Return the (X, Y) coordinate for the center point of the cell that contains the specified text.  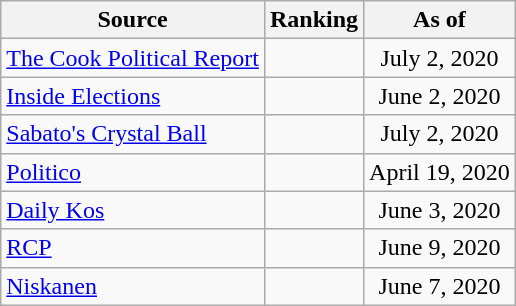
Inside Elections (133, 96)
As of (440, 20)
June 9, 2020 (440, 248)
Ranking (314, 20)
April 19, 2020 (440, 172)
The Cook Political Report (133, 58)
Niskanen (133, 286)
June 3, 2020 (440, 210)
RCP (133, 248)
June 7, 2020 (440, 286)
Politico (133, 172)
Sabato's Crystal Ball (133, 134)
Source (133, 20)
June 2, 2020 (440, 96)
Daily Kos (133, 210)
